Output the (x, y) coordinate of the center of the cell containing the given text.  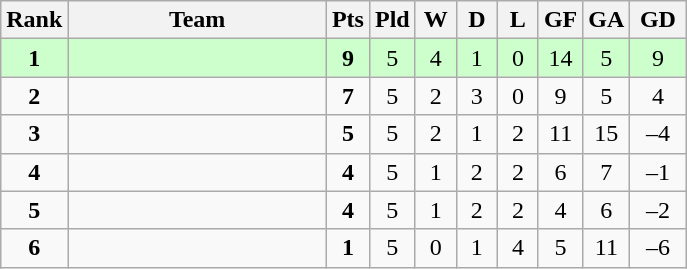
GA (606, 20)
GF (560, 20)
–2 (658, 210)
–4 (658, 134)
14 (560, 58)
Rank (34, 20)
–6 (658, 248)
–1 (658, 172)
GD (658, 20)
W (436, 20)
L (518, 20)
Team (198, 20)
D (476, 20)
Pld (392, 20)
15 (606, 134)
Pts (348, 20)
